Search for the cell housing the specified text and yield its (x, y) center coordinate. 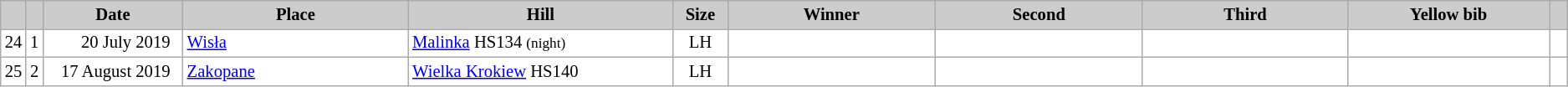
1 (34, 43)
Malinka HS134 (night) (540, 43)
Zakopane (296, 71)
Winner (831, 14)
24 (13, 43)
Second (1039, 14)
Size (701, 14)
25 (13, 71)
Third (1245, 14)
2 (34, 71)
17 August 2019 (113, 71)
Hill (540, 14)
Date (113, 14)
Wielka Krokiew HS140 (540, 71)
Place (296, 14)
Wisła (296, 43)
Yellow bib (1448, 14)
20 July 2019 (113, 43)
